Identify which cell holds the provided text, then report its [x, y] central coordinate. 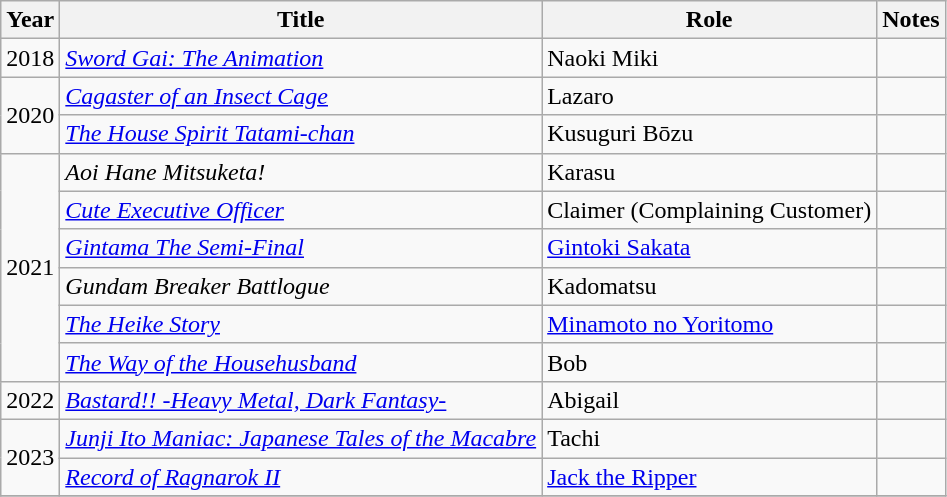
Cagaster of an Insect Cage [301, 96]
Abigail [710, 400]
Sword Gai: The Animation [301, 58]
Minamoto no Yoritomo [710, 324]
Bob [710, 362]
Claimer (Complaining Customer) [710, 210]
Naoki Miki [710, 58]
Bastard!! -Heavy Metal, Dark Fantasy- [301, 400]
Gintoki Sakata [710, 248]
Role [710, 20]
Aoi Hane Mitsuketa! [301, 172]
Kusuguri Bōzu [710, 134]
2021 [30, 267]
Junji Ito Maniac: Japanese Tales of the Macabre [301, 438]
2020 [30, 115]
2018 [30, 58]
Lazaro [710, 96]
Gintama The Semi-Final [301, 248]
Jack the Ripper [710, 477]
Year [30, 20]
Cute Executive Officer [301, 210]
Record of Ragnarok II [301, 477]
Kadomatsu [710, 286]
Karasu [710, 172]
Tachi [710, 438]
2022 [30, 400]
The House Spirit Tatami-chan [301, 134]
2023 [30, 457]
The Way of the Househusband [301, 362]
Notes [911, 20]
The Heike Story [301, 324]
Gundam Breaker Battlogue [301, 286]
Title [301, 20]
